For the text-containing cell, return its midpoint in [x, y] coordinate format. 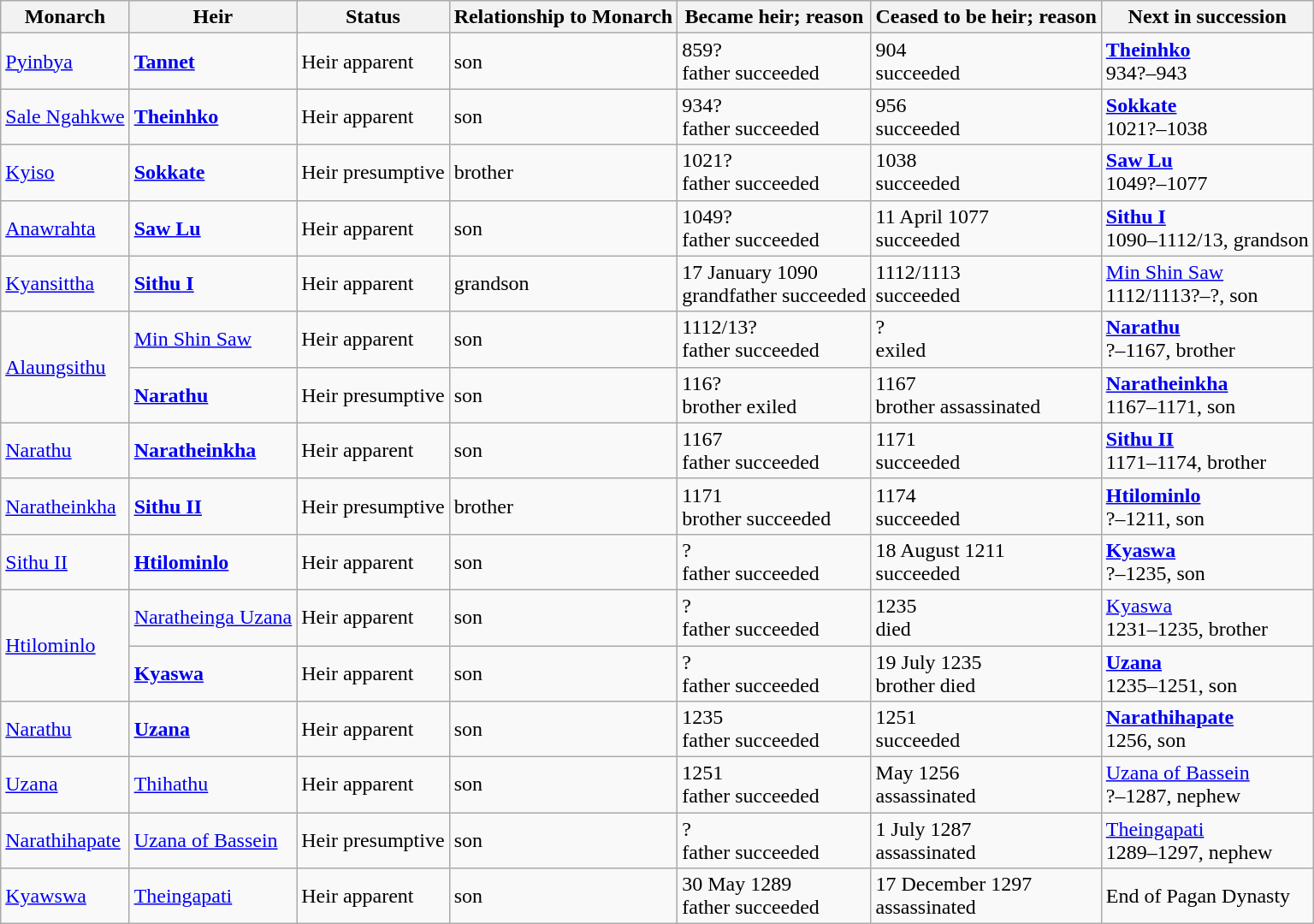
Became heir; reason [774, 17]
Htilominlo?–1211, son [1207, 506]
1235died [985, 618]
Next in succession [1207, 17]
Pyinbya [65, 62]
19 July 1235brother died [985, 672]
Monarch [65, 17]
Kyaswa [213, 672]
Uzana of Bassein [213, 840]
1049?father succeeded [774, 228]
1251succeeded [985, 729]
1038succeeded [985, 173]
grandson [563, 284]
?exiled [985, 339]
1171succeeded [985, 450]
Theinhko934?–943 [1207, 62]
17 December 1297assassinated [985, 897]
Kyaswa1231–1235, brother [1207, 618]
Sithu II1171–1174, brother [1207, 450]
859?father succeeded [774, 62]
1167brother assassinated [985, 395]
Uzana1235–1251, son [1207, 672]
956succeeded [985, 116]
Relationship to Monarch [563, 17]
Sokkate1021?–1038 [1207, 116]
Theinhko [213, 116]
May 1256assassinated [985, 785]
Sale Ngahkwe [65, 116]
Theingapati [213, 897]
1 July 1287assassinated [985, 840]
30 May 1289father succeeded [774, 897]
Saw Lu [213, 228]
Tannet [213, 62]
Naratheinga Uzana [213, 618]
934?father succeeded [774, 116]
Sithu I1090–1112/13, grandson [1207, 228]
Uzana of Bassein?–1287, nephew [1207, 785]
1167father succeeded [774, 450]
Naratheinkha1167–1171, son [1207, 395]
Kyaswa?–1235, son [1207, 561]
Heir [213, 17]
1112/1113succeeded [985, 284]
Kyansittha [65, 284]
904succeeded [985, 62]
Theingapati 1289–1297, nephew [1207, 840]
Sokkate [213, 173]
Min Shin Saw1112/1113?–?, son [1207, 284]
Anawrahta [65, 228]
18 August 1211succeeded [985, 561]
Narathu?–1167, brother [1207, 339]
Narathihapate [65, 840]
116?brother exiled [774, 395]
1171brother succeeded [774, 506]
Narathihapate1256, son [1207, 729]
Min Shin Saw [213, 339]
Thihathu [213, 785]
Kyawswa [65, 897]
Saw Lu1049?–1077 [1207, 173]
1174succeeded [985, 506]
Alaungsithu [65, 367]
Kyiso [65, 173]
1235father succeeded [774, 729]
17 January 1090grandfather succeeded [774, 284]
Ceased to be heir; reason [985, 17]
11 April 1077succeeded [985, 228]
Status [373, 17]
End of Pagan Dynasty [1207, 897]
Sithu I [213, 284]
1251father succeeded [774, 785]
1021?father succeeded [774, 173]
1112/13?father succeeded [774, 339]
